Output the (x, y) coordinate of the center of the cell containing the given text.  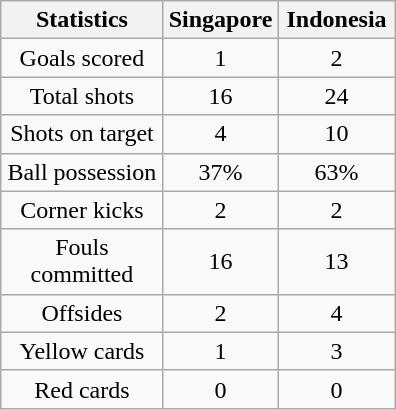
3 (337, 351)
13 (337, 262)
Goals scored (82, 58)
Shots on target (82, 134)
Total shots (82, 96)
37% (220, 172)
Statistics (82, 20)
Corner kicks (82, 210)
Ball possession (82, 172)
63% (337, 172)
24 (337, 96)
Red cards (82, 389)
10 (337, 134)
Singapore (220, 20)
Offsides (82, 313)
Yellow cards (82, 351)
Fouls committed (82, 262)
Indonesia (337, 20)
